Locate the cell with the specified text and output its (x, y) center coordinate. 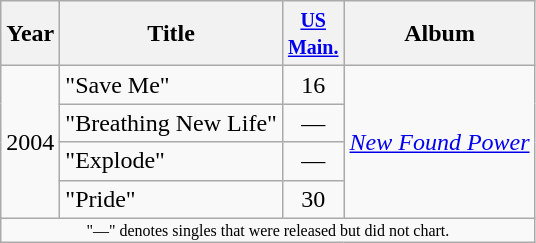
"Save Me" (172, 85)
New Found Power (440, 142)
"—" denotes singles that were released but did not chart. (268, 230)
30 (313, 199)
Title (172, 34)
"Explode" (172, 161)
16 (313, 85)
USMain. (313, 34)
Year (30, 34)
Album (440, 34)
"Breathing New Life" (172, 123)
"Pride" (172, 199)
2004 (30, 142)
